Search for the cell housing the specified text and yield its [X, Y] center coordinate. 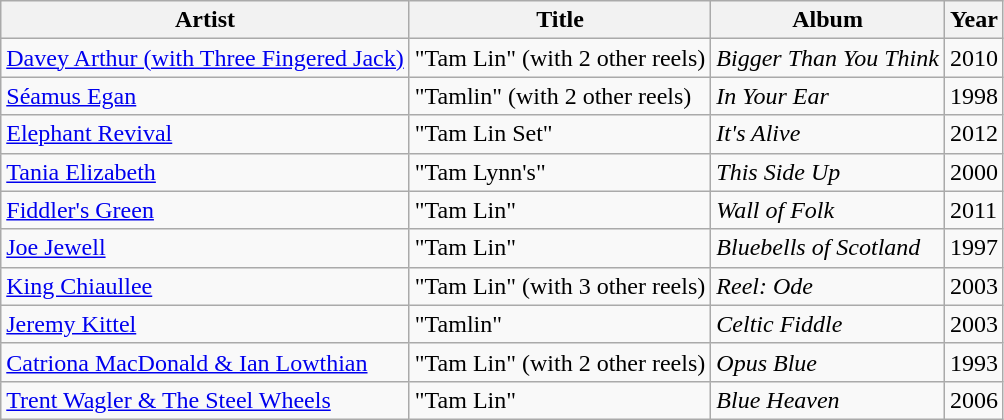
2011 [974, 210]
King Chiaullee [205, 286]
2010 [974, 58]
Reel: Ode [828, 286]
Album [828, 20]
"Tam Lynn's" [560, 172]
Elephant Revival [205, 134]
Year [974, 20]
Title [560, 20]
2006 [974, 400]
Artist [205, 20]
Bigger Than You Think [828, 58]
This Side Up [828, 172]
Jeremy Kittel [205, 324]
"Tamlin" (with 2 other reels) [560, 96]
Wall of Folk [828, 210]
"Tamlin" [560, 324]
1998 [974, 96]
1993 [974, 362]
1997 [974, 248]
"Tam Lin" (with 3 other reels) [560, 286]
Davey Arthur (with Three Fingered Jack) [205, 58]
Séamus Egan [205, 96]
It's Alive [828, 134]
Celtic Fiddle [828, 324]
Joe Jewell [205, 248]
"Tam Lin Set" [560, 134]
In Your Ear [828, 96]
Fiddler's Green [205, 210]
Catriona MacDonald & Ian Lowthian [205, 362]
Opus Blue [828, 362]
Tania Elizabeth [205, 172]
Bluebells of Scotland [828, 248]
2012 [974, 134]
2000 [974, 172]
Blue Heaven [828, 400]
Trent Wagler & The Steel Wheels [205, 400]
